Identify which cell holds the provided text, then report its (X, Y) central coordinate. 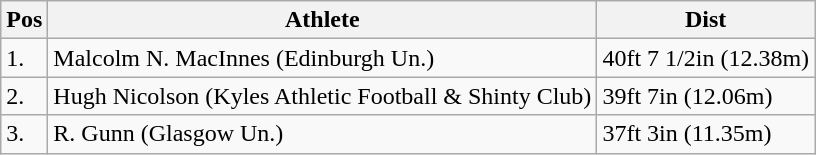
Pos (24, 20)
2. (24, 96)
Athlete (322, 20)
R. Gunn (Glasgow Un.) (322, 134)
Dist (706, 20)
37ft 3in (11.35m) (706, 134)
39ft 7in (12.06m) (706, 96)
1. (24, 58)
3. (24, 134)
Malcolm N. MacInnes (Edinburgh Un.) (322, 58)
40ft 7 1/2in (12.38m) (706, 58)
Hugh Nicolson (Kyles Athletic Football & Shinty Club) (322, 96)
